Return (X, Y) of the center of cell containing provided text 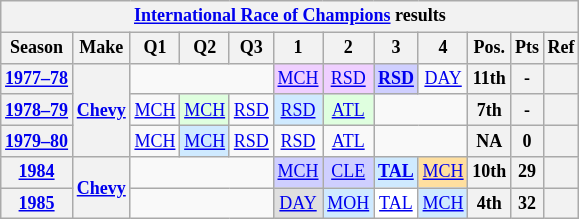
10th (490, 172)
7th (490, 110)
Pos. (490, 48)
0 (528, 140)
1979–80 (37, 140)
Season (37, 48)
1977–78 (37, 78)
International Race of Champions results (290, 16)
1978–79 (37, 110)
11th (490, 78)
Q1 (155, 48)
MOH (348, 204)
Pts (528, 48)
1984 (37, 172)
Q2 (205, 48)
1 (298, 48)
Make (101, 48)
4 (443, 48)
Q3 (251, 48)
NA (490, 140)
Ref (561, 48)
CLE (348, 172)
3 (396, 48)
4th (490, 204)
1985 (37, 204)
29 (528, 172)
32 (528, 204)
2 (348, 48)
